Provide the [X, Y] coordinate of the cell's center where the given text is located.  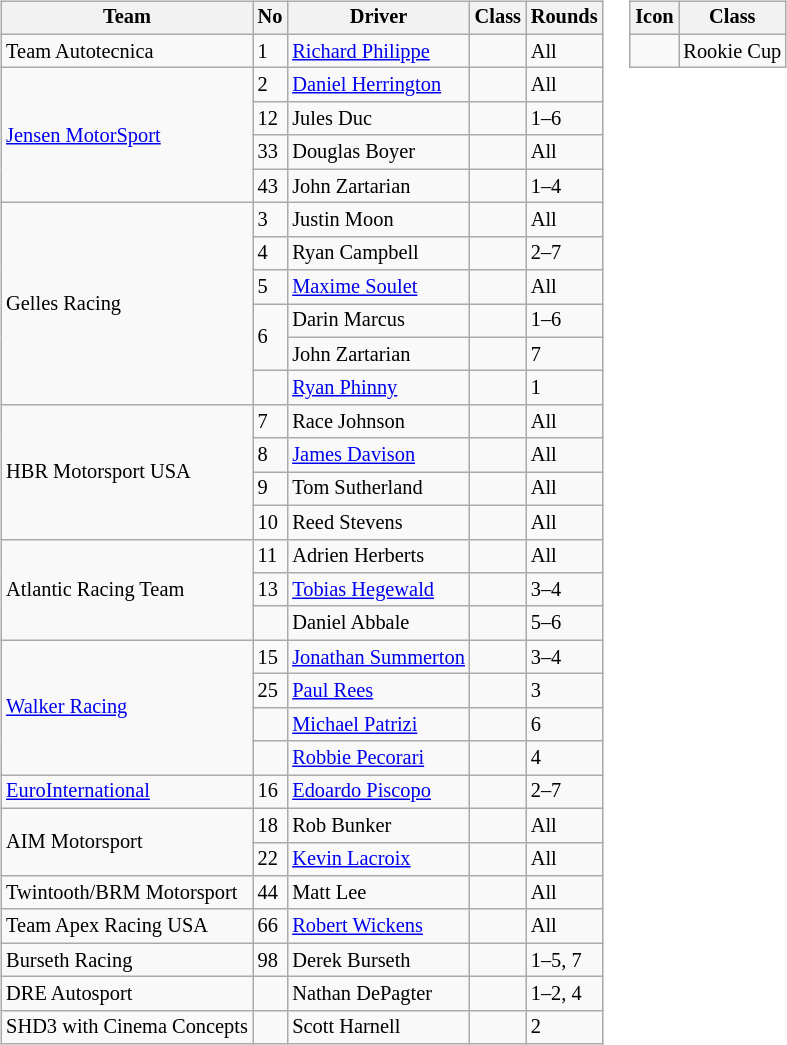
Robert Wickens [378, 926]
5–6 [564, 623]
15 [270, 657]
98 [270, 960]
Adrien Herberts [378, 556]
66 [270, 926]
Douglas Boyer [378, 152]
SHD3 with Cinema Concepts [127, 1027]
Scott Harnell [378, 1027]
AIM Motorsport [127, 842]
Team Autotecnica [127, 51]
13 [270, 590]
25 [270, 691]
8 [270, 455]
18 [270, 825]
Icon [654, 18]
Tobias Hegewald [378, 590]
Tom Sutherland [378, 489]
Burseth Racing [127, 960]
Gelles Racing [127, 304]
44 [270, 893]
Rounds [564, 18]
16 [270, 792]
Team [127, 18]
Darin Marcus [378, 321]
Justin Moon [378, 220]
Nathan DePagter [378, 994]
Driver [378, 18]
9 [270, 489]
33 [270, 152]
Maxime Soulet [378, 287]
Race Johnson [378, 422]
EuroInternational [127, 792]
Michael Patrizi [378, 724]
No [270, 18]
Paul Rees [378, 691]
Ryan Campbell [378, 253]
1–4 [564, 186]
Reed Stevens [378, 522]
43 [270, 186]
1–5, 7 [564, 960]
Team Apex Racing USA [127, 926]
Richard Philippe [378, 51]
Rob Bunker [378, 825]
DRE Autosport [127, 994]
Atlantic Racing Team [127, 590]
Edoardo Piscopo [378, 792]
Daniel Abbale [378, 623]
Ryan Phinny [378, 388]
Derek Burseth [378, 960]
Kevin Lacroix [378, 859]
Rookie Cup [732, 51]
Robbie Pecorari [378, 758]
Jules Duc [378, 119]
12 [270, 119]
1–2, 4 [564, 994]
HBR Motorsport USA [127, 472]
Twintooth/BRM Motorsport [127, 893]
Walker Racing [127, 708]
5 [270, 287]
Daniel Herrington [378, 85]
Jonathan Summerton [378, 657]
11 [270, 556]
10 [270, 522]
Jensen MotorSport [127, 136]
22 [270, 859]
Matt Lee [378, 893]
James Davison [378, 455]
